Locate the cell with the specified text and output its [X, Y] center coordinate. 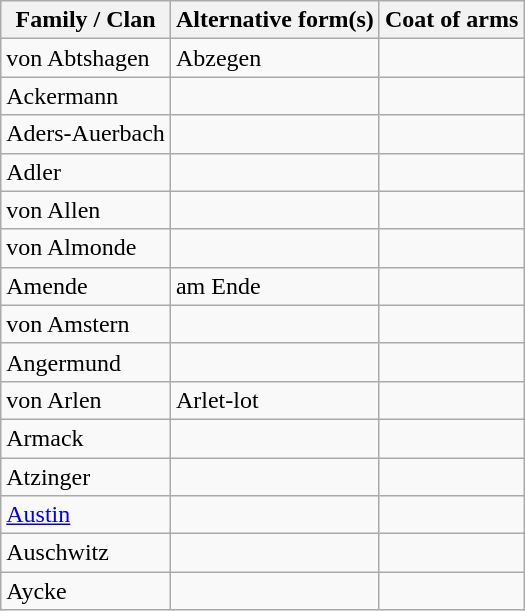
von Allen [86, 210]
Abzegen [274, 58]
von Abtshagen [86, 58]
Aycke [86, 591]
von Almonde [86, 248]
Alternative form(s) [274, 20]
Atzinger [86, 477]
von Arlen [86, 400]
Arlet-lot [274, 400]
Adler [86, 172]
Ackermann [86, 96]
Armack [86, 438]
Aders-Auerbach [86, 134]
Coat of arms [451, 20]
Austin [86, 515]
Amende [86, 286]
Auschwitz [86, 553]
am Ende [274, 286]
Angermund [86, 362]
Family / Clan [86, 20]
von Amstern [86, 324]
